Capture the cell that displays the provided text and extract its (x, y) central coordinate. 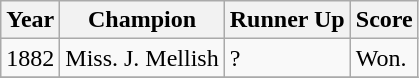
Won. (384, 58)
Miss. J. Mellish (142, 58)
Year (30, 20)
Champion (142, 20)
1882 (30, 58)
Runner Up (287, 20)
? (287, 58)
Score (384, 20)
